Detect which cell encompasses the target text, then output its (X, Y) center coordinate. 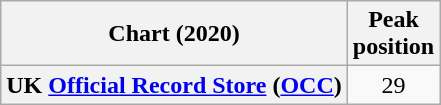
29 (393, 85)
Chart (2020) (174, 34)
UK Official Record Store (OCC) (174, 85)
Peakposition (393, 34)
